Scan for the cell matching the given text and deliver its [X, Y] coordinate at center. 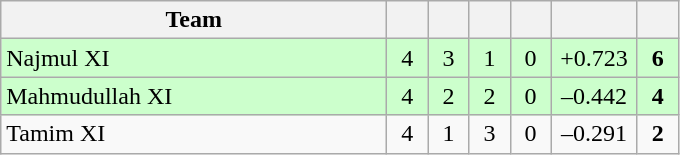
Najmul XI [194, 58]
Tamim XI [194, 134]
Mahmudullah XI [194, 96]
–0.442 [594, 96]
6 [658, 58]
+0.723 [594, 58]
–0.291 [594, 134]
Team [194, 20]
